Scan for the cell matching the given text and deliver its (x, y) coordinate at center. 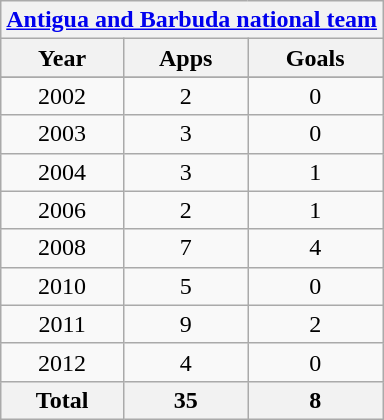
Total (62, 400)
2004 (62, 172)
8 (316, 400)
2011 (62, 324)
Antigua and Barbuda national team (192, 20)
2002 (62, 96)
35 (185, 400)
5 (185, 286)
Goals (316, 58)
2008 (62, 248)
2010 (62, 286)
2012 (62, 362)
9 (185, 324)
7 (185, 248)
Apps (185, 58)
Year (62, 58)
2003 (62, 134)
2006 (62, 210)
